Extract the (x, y) coordinate from the center of the cell holding the provided text.  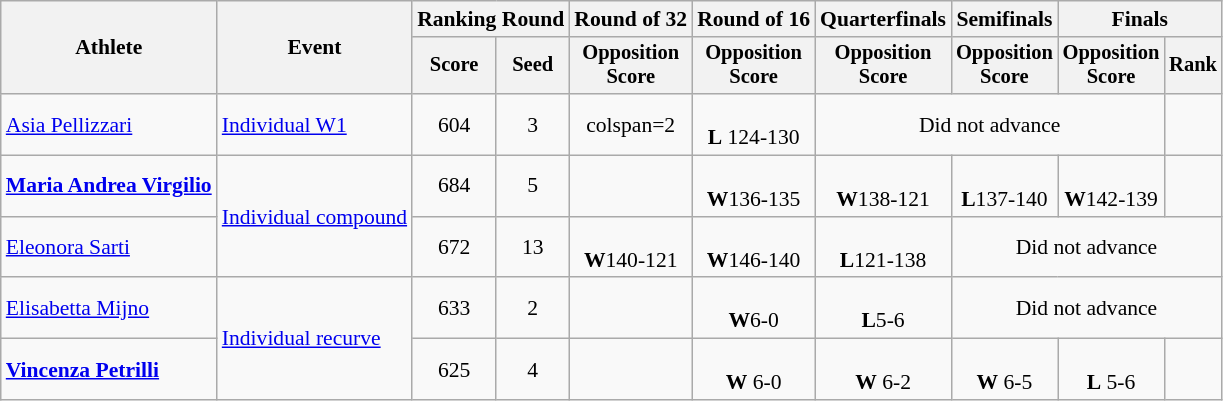
W142-139 (1112, 186)
W 6-5 (1004, 370)
L137-140 (1004, 186)
Ranking Round (490, 19)
L 5-6 (1112, 370)
Seed (532, 66)
Finals (1140, 19)
3 (532, 124)
Asia Pellizzari (109, 124)
W140-121 (630, 248)
W138-121 (883, 186)
Elisabetta Mijno (109, 308)
Round of 16 (754, 19)
colspan=2 (630, 124)
2 (532, 308)
5 (532, 186)
Vincenza Petrilli (109, 370)
672 (454, 248)
L 124-130 (754, 124)
625 (454, 370)
604 (454, 124)
W146-140 (754, 248)
Score (454, 66)
Rank (1193, 66)
Individual compound (314, 217)
W6-0 (754, 308)
633 (454, 308)
W 6-2 (883, 370)
Maria Andrea Virgilio (109, 186)
L121-138 (883, 248)
Round of 32 (630, 19)
4 (532, 370)
W136-135 (754, 186)
Semifinals (1004, 19)
L5-6 (883, 308)
Eleonora Sarti (109, 248)
W 6-0 (754, 370)
Event (314, 48)
Athlete (109, 48)
Quarterfinals (883, 19)
Individual W1 (314, 124)
13 (532, 248)
Individual recurve (314, 339)
684 (454, 186)
